Capture the cell that displays the provided text and extract its [X, Y] central coordinate. 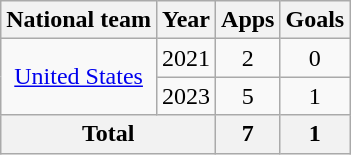
United States [79, 77]
National team [79, 20]
2023 [186, 96]
Year [186, 20]
Apps [248, 20]
2 [248, 58]
Goals [315, 20]
5 [248, 96]
7 [248, 134]
2021 [186, 58]
Total [108, 134]
0 [315, 58]
